Find where the given text appears and provide that cell's center as [x, y] coordinate. 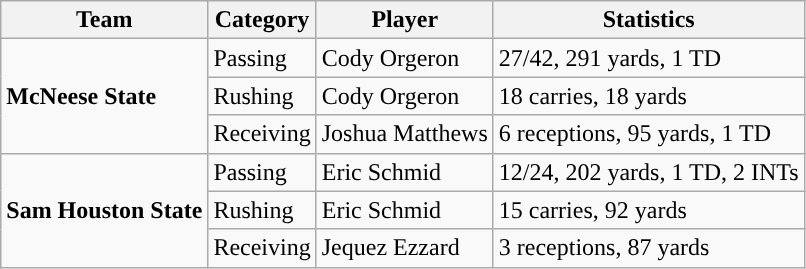
15 carries, 92 yards [648, 210]
3 receptions, 87 yards [648, 248]
6 receptions, 95 yards, 1 TD [648, 134]
Joshua Matthews [404, 134]
Statistics [648, 20]
12/24, 202 yards, 1 TD, 2 INTs [648, 172]
Team [104, 20]
18 carries, 18 yards [648, 96]
Player [404, 20]
27/42, 291 yards, 1 TD [648, 58]
Jequez Ezzard [404, 248]
Category [262, 20]
McNeese State [104, 96]
Sam Houston State [104, 210]
